From the cell containing the given text, extract its center point as [X, Y] coordinate. 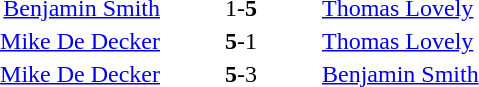
5-1 [240, 41]
